Detect which cell encompasses the target text, then output its [X, Y] center coordinate. 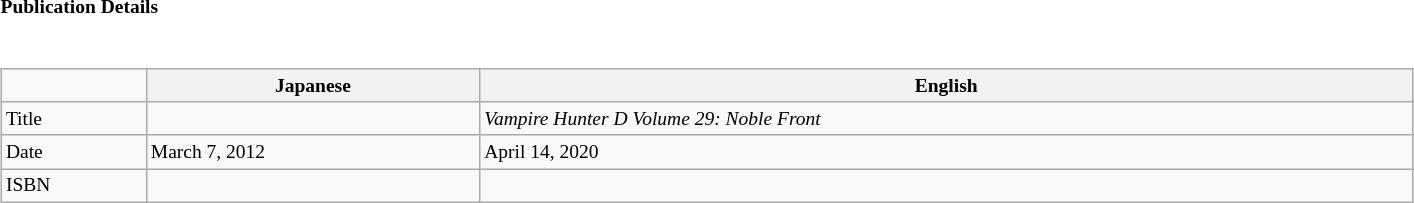
Japanese [312, 86]
Vampire Hunter D Volume 29: Noble Front [946, 118]
Title [74, 118]
English [946, 86]
March 7, 2012 [312, 152]
April 14, 2020 [946, 152]
ISBN [74, 186]
Date [74, 152]
